Provide the (X, Y) coordinate of the cell's center where the given text is located.  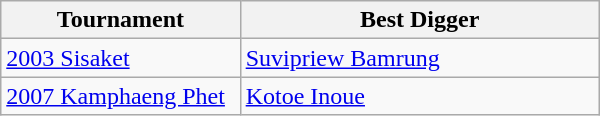
Suvipriew Bamrung (420, 58)
Tournament (120, 20)
2007 Kamphaeng Phet (120, 96)
2003 Sisaket (120, 58)
Kotoe Inoue (420, 96)
Best Digger (420, 20)
